Determine the (x, y) coordinate at the center of the cell enclosing the given text.  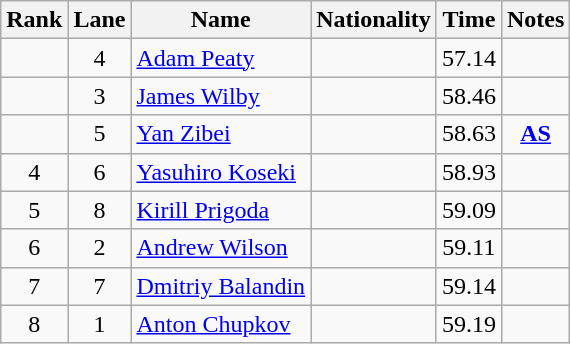
Lane (100, 20)
59.14 (468, 286)
59.19 (468, 324)
1 (100, 324)
58.46 (468, 96)
58.93 (468, 172)
Time (468, 20)
Yasuhiro Koseki (221, 172)
57.14 (468, 58)
2 (100, 248)
59.11 (468, 248)
AS (535, 134)
Name (221, 20)
Yan Zibei (221, 134)
Nationality (374, 20)
Anton Chupkov (221, 324)
Andrew Wilson (221, 248)
Rank (34, 20)
James Wilby (221, 96)
Kirill Prigoda (221, 210)
Notes (535, 20)
Dmitriy Balandin (221, 286)
59.09 (468, 210)
58.63 (468, 134)
3 (100, 96)
Adam Peaty (221, 58)
